Provide the (X, Y) coordinate of the cell's center where the given text is located.  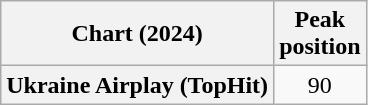
Peakposition (320, 34)
90 (320, 85)
Chart (2024) (138, 34)
Ukraine Airplay (TopHit) (138, 85)
